Return (x, y) of the center of cell containing provided text 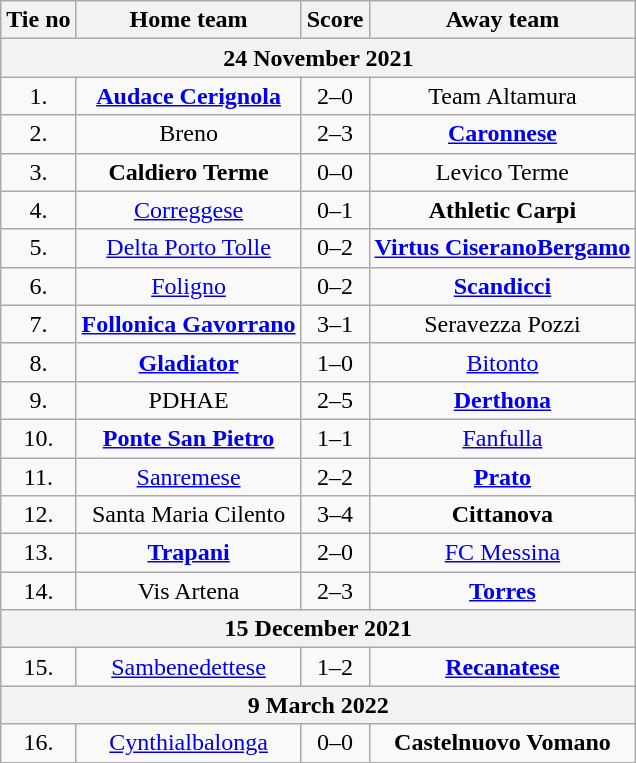
Fanfulla (502, 438)
Prato (502, 477)
Torres (502, 591)
Bitonto (502, 362)
Correggese (188, 210)
6. (38, 286)
13. (38, 553)
11. (38, 477)
Levico Terme (502, 172)
2–5 (335, 400)
3. (38, 172)
Home team (188, 20)
Score (335, 20)
Gladiator (188, 362)
8. (38, 362)
Tie no (38, 20)
14. (38, 591)
Vis Artena (188, 591)
5. (38, 248)
4. (38, 210)
0–1 (335, 210)
Breno (188, 134)
1–0 (335, 362)
Sanremese (188, 477)
Sambenedettese (188, 667)
FC Messina (502, 553)
3–4 (335, 515)
Cittanova (502, 515)
3–1 (335, 324)
10. (38, 438)
9 March 2022 (318, 705)
Derthona (502, 400)
PDHAE (188, 400)
Caldiero Terme (188, 172)
Follonica Gavorrano (188, 324)
Away team (502, 20)
Ponte San Pietro (188, 438)
Delta Porto Tolle (188, 248)
7. (38, 324)
Audace Cerignola (188, 96)
Athletic Carpi (502, 210)
Seravezza Pozzi (502, 324)
Trapani (188, 553)
1–1 (335, 438)
1–2 (335, 667)
2–2 (335, 477)
15. (38, 667)
Virtus CiseranoBergamo (502, 248)
Caronnese (502, 134)
24 November 2021 (318, 58)
Santa Maria Cilento (188, 515)
Scandicci (502, 286)
Recanatese (502, 667)
Castelnuovo Vomano (502, 743)
Team Altamura (502, 96)
12. (38, 515)
15 December 2021 (318, 629)
Cynthialbalonga (188, 743)
1. (38, 96)
16. (38, 743)
9. (38, 400)
Foligno (188, 286)
2. (38, 134)
